Find where the given text appears and provide that cell's center as [X, Y] coordinate. 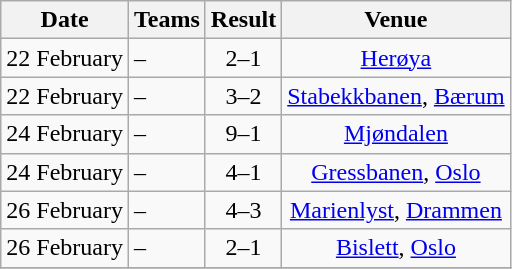
Bislett, Oslo [396, 248]
4–3 [243, 210]
3–2 [243, 96]
Teams [166, 20]
Gressbanen, Oslo [396, 172]
4–1 [243, 172]
Result [243, 20]
Herøya [396, 58]
Stabekkbanen, Bærum [396, 96]
9–1 [243, 134]
Date [65, 20]
Mjøndalen [396, 134]
Marienlyst, Drammen [396, 210]
Venue [396, 20]
